Return the [x, y] coordinate for the center point of the cell that contains the specified text.  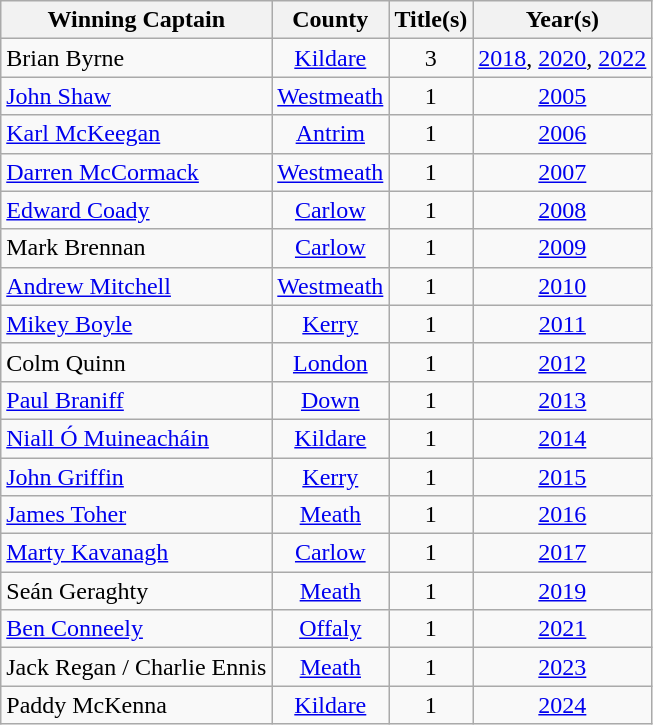
2018, 2020, 2022 [562, 58]
John Shaw [136, 96]
Mikey Boyle [136, 324]
2006 [562, 134]
2016 [562, 515]
Brian Byrne [136, 58]
London [330, 362]
2010 [562, 286]
John Griffin [136, 477]
2023 [562, 667]
Colm Quinn [136, 362]
3 [431, 58]
Mark Brennan [136, 248]
County [330, 20]
Karl McKeegan [136, 134]
2011 [562, 324]
James Toher [136, 515]
Andrew Mitchell [136, 286]
Jack Regan / Charlie Ennis [136, 667]
2021 [562, 629]
Antrim [330, 134]
2015 [562, 477]
2024 [562, 705]
Down [330, 400]
Edward Coady [136, 210]
Paul Braniff [136, 400]
2012 [562, 362]
Paddy McKenna [136, 705]
Seán Geraghty [136, 591]
Ben Conneely [136, 629]
2008 [562, 210]
Title(s) [431, 20]
2019 [562, 591]
Niall Ó Muineacháin [136, 438]
Winning Captain [136, 20]
Darren McCormack [136, 172]
Offaly [330, 629]
2007 [562, 172]
2013 [562, 400]
2009 [562, 248]
Marty Kavanagh [136, 553]
Year(s) [562, 20]
2017 [562, 553]
2014 [562, 438]
2005 [562, 96]
